Return the [x, y] coordinate for the center point of the cell that contains the specified text.  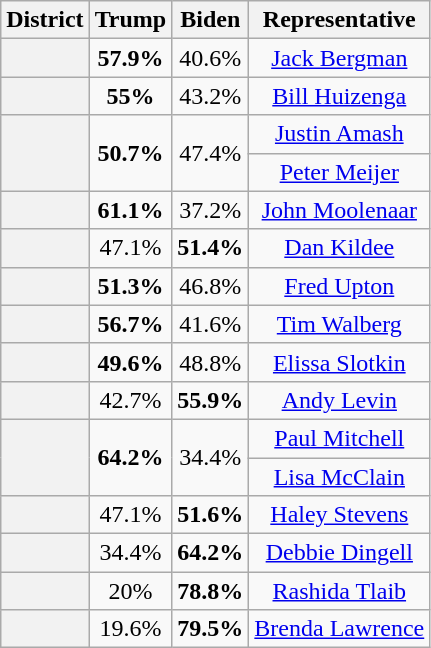
Lisa McClain [340, 477]
Peter Meijer [340, 172]
Paul Mitchell [340, 438]
40.6% [210, 58]
46.8% [210, 286]
41.6% [210, 324]
Brenda Lawrence [340, 629]
Haley Stevens [340, 515]
Justin Amash [340, 134]
51.6% [210, 515]
John Moolenaar [340, 210]
56.7% [130, 324]
Fred Upton [340, 286]
51.4% [210, 248]
Rashida Tlaib [340, 591]
79.5% [210, 629]
55% [130, 96]
Tim Walberg [340, 324]
43.2% [210, 96]
50.7% [130, 153]
Dan Kildee [340, 248]
Trump [130, 20]
District [45, 20]
Biden [210, 20]
51.3% [130, 286]
Representative [340, 20]
48.8% [210, 362]
55.9% [210, 400]
47.4% [210, 153]
Debbie Dingell [340, 553]
42.7% [130, 400]
61.1% [130, 210]
78.8% [210, 591]
Jack Bergman [340, 58]
19.6% [130, 629]
Bill Huizenga [340, 96]
Elissa Slotkin [340, 362]
49.6% [130, 362]
Andy Levin [340, 400]
20% [130, 591]
37.2% [210, 210]
57.9% [130, 58]
